Capture the cell that displays the provided text and extract its [x, y] central coordinate. 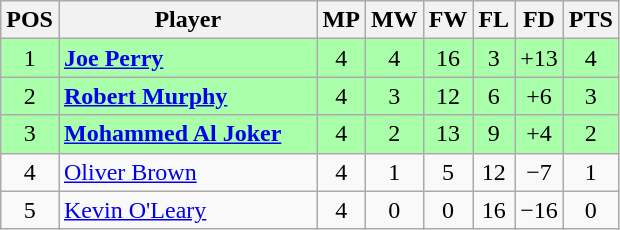
POS [30, 20]
−7 [540, 172]
FL [494, 20]
Mohammed Al Joker [188, 134]
6 [494, 96]
PTS [590, 20]
MP [341, 20]
FW [448, 20]
9 [494, 134]
+13 [540, 58]
−16 [540, 210]
Oliver Brown [188, 172]
Kevin O'Leary [188, 210]
+4 [540, 134]
Robert Murphy [188, 96]
+6 [540, 96]
Joe Perry [188, 58]
Player [188, 20]
FD [540, 20]
13 [448, 134]
MW [394, 20]
